For the text-containing cell, return its midpoint in [x, y] coordinate format. 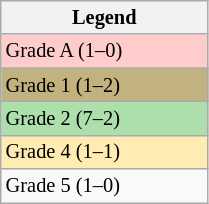
Grade 2 (7–2) [104, 118]
Grade A (1–0) [104, 51]
Grade 5 (1–0) [104, 186]
Grade 1 (1–2) [104, 85]
Legend [104, 17]
Grade 4 (1–1) [104, 152]
